Search for the cell housing the specified text and yield its [x, y] center coordinate. 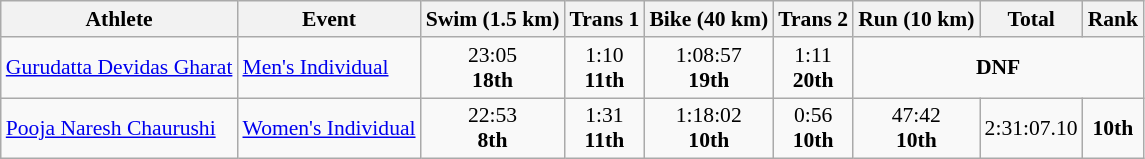
Athlete [120, 19]
1:3111th [604, 128]
1:1011th [604, 68]
Total [1032, 19]
Trans 1 [604, 19]
DNF [998, 68]
22:538th [493, 128]
23:0518th [493, 68]
Pooja Naresh Chaurushi [120, 128]
10th [1114, 128]
Swim (1.5 km) [493, 19]
1:08:5719th [708, 68]
Run (10 km) [916, 19]
47:4210th [916, 128]
Women's Individual [328, 128]
0:5610th [813, 128]
1:1120th [813, 68]
1:18:0210th [708, 128]
2:31:07.10 [1032, 128]
Rank [1114, 19]
Men's Individual [328, 68]
Trans 2 [813, 19]
Event [328, 19]
Bike (40 km) [708, 19]
Gurudatta Devidas Gharat [120, 68]
